Return the [x, y] coordinate for the center point of the cell that contains the specified text.  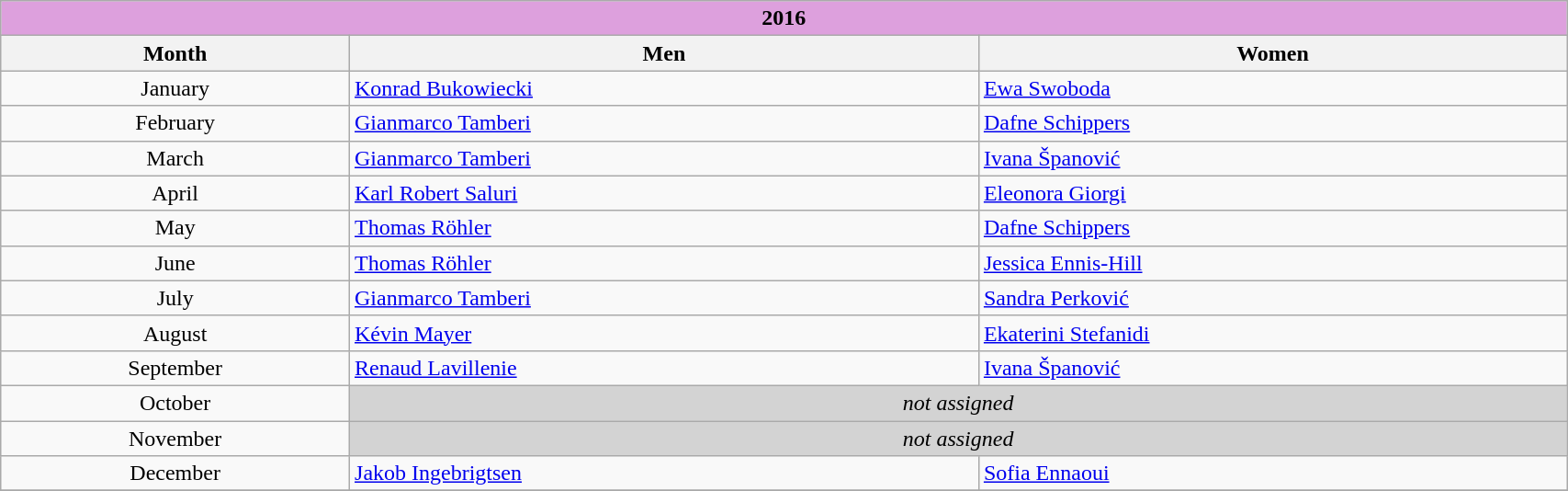
Renaud Lavillenie [665, 368]
July [175, 298]
Ewa Swoboda [1272, 88]
Month [175, 53]
Jessica Ennis-Hill [1272, 263]
October [175, 403]
Eleonora Giorgi [1272, 193]
Ekaterini Stefanidi [1272, 333]
May [175, 228]
Konrad Bukowiecki [665, 88]
Women [1272, 53]
September [175, 368]
Jakob Ingebrigtsen [665, 474]
March [175, 158]
Karl Robert Saluri [665, 193]
Sandra Perković [1272, 298]
January [175, 88]
Kévin Mayer [665, 333]
June [175, 263]
August [175, 333]
April [175, 193]
February [175, 123]
December [175, 474]
Men [665, 53]
Sofia Ennaoui [1272, 474]
November [175, 439]
2016 [784, 18]
